Return [X, Y] of the center of cell containing provided text 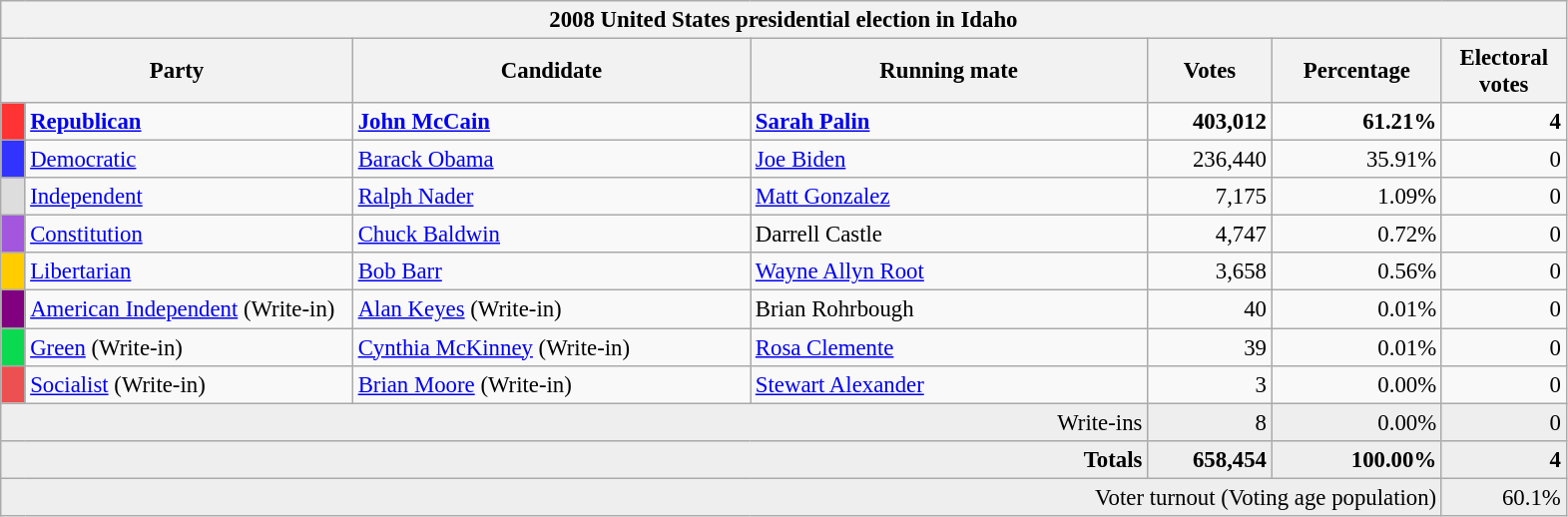
Sarah Palin [949, 122]
4,747 [1210, 235]
0.72% [1356, 235]
Running mate [949, 72]
Electoral votes [1503, 72]
Joe Biden [949, 160]
Votes [1210, 72]
Socialist (Write-in) [189, 384]
Libertarian [189, 272]
American Independent (Write-in) [189, 309]
Write-ins [575, 422]
Ralph Nader [551, 197]
0.56% [1356, 272]
Rosa Clemente [949, 347]
7,175 [1210, 197]
658,454 [1210, 459]
2008 United States presidential election in Idaho [784, 20]
Totals [575, 459]
Alan Keyes (Write-in) [551, 309]
Chuck Baldwin [551, 235]
Green (Write-in) [189, 347]
Cynthia McKinney (Write-in) [551, 347]
8 [1210, 422]
39 [1210, 347]
Barack Obama [551, 160]
35.91% [1356, 160]
61.21% [1356, 122]
Party [178, 72]
Wayne Allyn Root [949, 272]
3 [1210, 384]
Darrell Castle [949, 235]
Constitution [189, 235]
Stewart Alexander [949, 384]
Brian Rohrbough [949, 309]
40 [1210, 309]
Independent [189, 197]
Voter turnout (Voting age population) [722, 497]
Candidate [551, 72]
1.09% [1356, 197]
Matt Gonzalez [949, 197]
Brian Moore (Write-in) [551, 384]
3,658 [1210, 272]
60.1% [1503, 497]
236,440 [1210, 160]
100.00% [1356, 459]
John McCain [551, 122]
Republican [189, 122]
Bob Barr [551, 272]
Democratic [189, 160]
403,012 [1210, 122]
Percentage [1356, 72]
